Identify which cell holds the provided text, then report its (x, y) central coordinate. 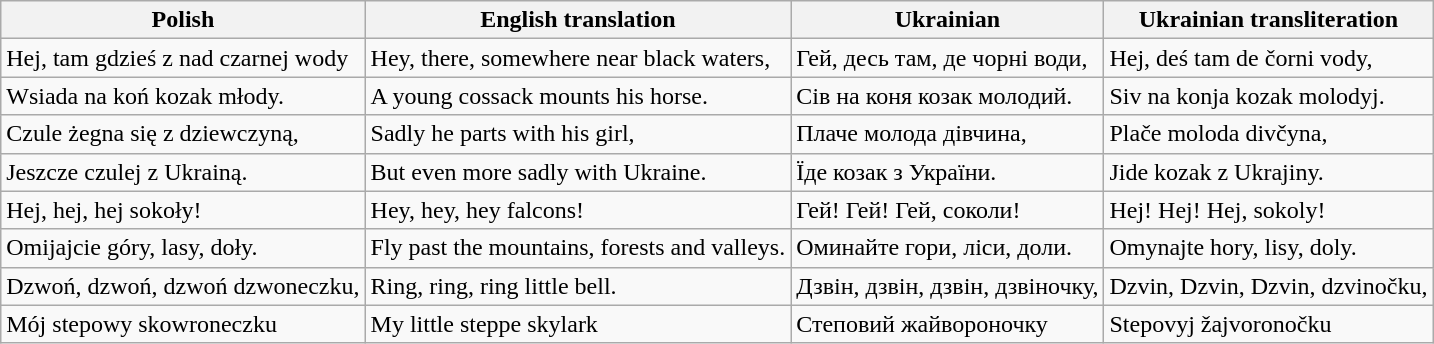
Hej! Hej! Hej, sokoly! (1268, 210)
Stepovyj žajvoronočku (1268, 324)
English translation (578, 20)
Дзвін, дзвін, дзвін, дзвіночку, (948, 286)
Сів на коня козак молодий. (948, 96)
Hej, tam gdzieś z nad czarnej wody (183, 58)
Wsiada na koń kozak młody. (183, 96)
Fly past the mountains, forests and valleys. (578, 248)
Mój stepowy skowroneczku (183, 324)
Ukrainian (948, 20)
Plače moloda divčyna, (1268, 134)
Jeszcze czulej z Ukrainą. (183, 172)
Гей, десь там, де чорні води, (948, 58)
But even more sadly with Ukraine. (578, 172)
Czule żegna się z dziewczyną, (183, 134)
Sadly he parts with his girl, (578, 134)
Степовий жайвороночку (948, 324)
Dzvin, Dzvin, Dzvin, dzvinočku, (1268, 286)
Плаче молода дівчина, (948, 134)
Ring, ring, ring little bell. (578, 286)
Jide kozak z Ukrajiny. (1268, 172)
Omynajte hory, lisy, doly. (1268, 248)
Hej, deś tam de čorni vody, (1268, 58)
Dzwoń, dzwoń, dzwoń dzwoneczku, (183, 286)
My little steppe skylark (578, 324)
A young cossack mounts his horse. (578, 96)
Hey, hey, hey falcons! (578, 210)
Polish (183, 20)
Гей! Гей! Гей, соколи! (948, 210)
Omijajcie góry, lasy, doły. (183, 248)
Оминайте гори, ліси, доли. (948, 248)
Siv na konja kozak molodyj. (1268, 96)
Їде козак з України. (948, 172)
Ukrainian transliteration (1268, 20)
Hey, there, somewhere near black waters, (578, 58)
Hej, hej, hej sokoły! (183, 210)
